Capture the cell that displays the provided text and extract its (X, Y) central coordinate. 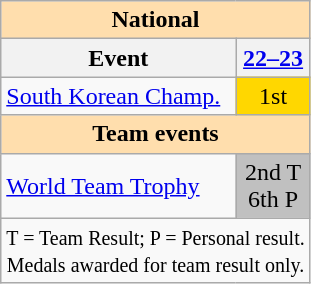
South Korean Champ. (118, 96)
Event (118, 58)
Team events (156, 134)
2nd T 6th P (273, 186)
T = Team Result; P = Personal result. Medals awarded for team result only. (156, 250)
1st (273, 96)
World Team Trophy (118, 186)
22–23 (273, 58)
National (156, 20)
